Return the (X, Y) coordinate for the center point of the cell that contains the specified text.  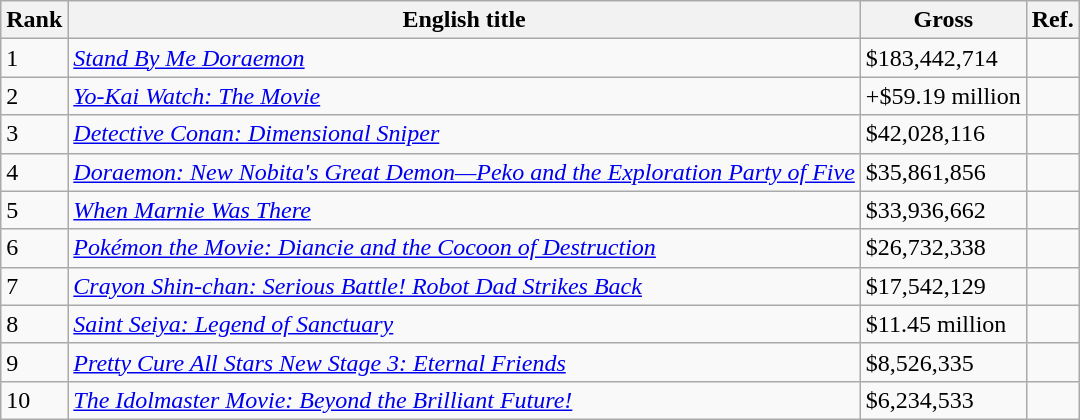
9 (34, 362)
$26,732,338 (943, 248)
$11.45 million (943, 324)
English title (464, 20)
$17,542,129 (943, 286)
6 (34, 248)
Crayon Shin-chan: Serious Battle! Robot Dad Strikes Back (464, 286)
Pretty Cure All Stars New Stage 3: Eternal Friends (464, 362)
5 (34, 210)
Rank (34, 20)
Yo-Kai Watch: The Movie (464, 96)
1 (34, 58)
$6,234,533 (943, 400)
$183,442,714 (943, 58)
3 (34, 134)
+$59.19 million (943, 96)
Ref. (1052, 20)
8 (34, 324)
$8,526,335 (943, 362)
2 (34, 96)
When Marnie Was There (464, 210)
Detective Conan: Dimensional Sniper (464, 134)
Gross (943, 20)
Stand By Me Doraemon (464, 58)
Saint Seiya: Legend of Sanctuary (464, 324)
7 (34, 286)
Pokémon the Movie: Diancie and the Cocoon of Destruction (464, 248)
4 (34, 172)
$42,028,116 (943, 134)
The Idolmaster Movie: Beyond the Brilliant Future! (464, 400)
$35,861,856 (943, 172)
Doraemon: New Nobita's Great Demon—Peko and the Exploration Party of Five (464, 172)
$33,936,662 (943, 210)
10 (34, 400)
